Identify which cell holds the provided text, then report its (X, Y) central coordinate. 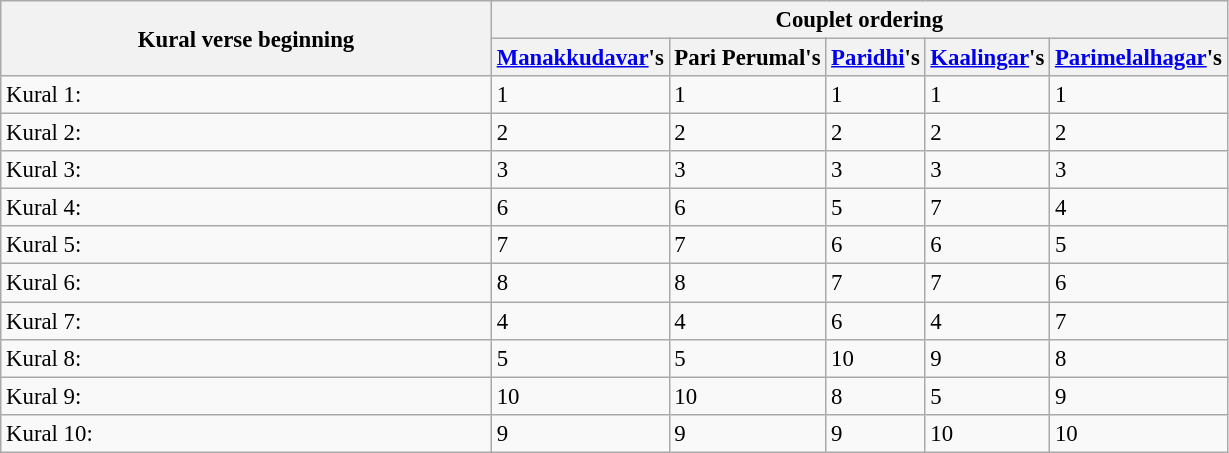
Kural 7: (246, 321)
Manakkudavar's (580, 58)
Kaalingar's (988, 58)
Kural 9: (246, 396)
Parimelalhagar's (1139, 58)
Kural verse beginning (246, 38)
Couplet ordering (859, 20)
Kural 1: (246, 95)
Pari Perumal's (748, 58)
Kural 6: (246, 283)
Paridhi's (876, 58)
Kural 8: (246, 358)
Kural 5: (246, 245)
Kural 4: (246, 208)
Kural 10: (246, 433)
Kural 3: (246, 170)
Kural 2: (246, 133)
